Output the (X, Y) coordinate of the center of the cell containing the given text.  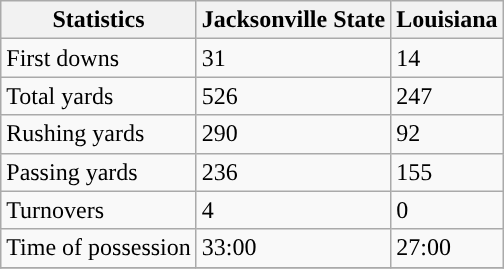
14 (447, 58)
526 (293, 96)
4 (293, 210)
Time of possession (99, 248)
31 (293, 58)
236 (293, 172)
247 (447, 96)
First downs (99, 58)
Statistics (99, 20)
0 (447, 210)
Turnovers (99, 210)
Passing yards (99, 172)
Rushing yards (99, 134)
Louisiana (447, 20)
92 (447, 134)
290 (293, 134)
155 (447, 172)
33:00 (293, 248)
Total yards (99, 96)
27:00 (447, 248)
Jacksonville State (293, 20)
